From the cell containing the given text, extract its center point as (X, Y) coordinate. 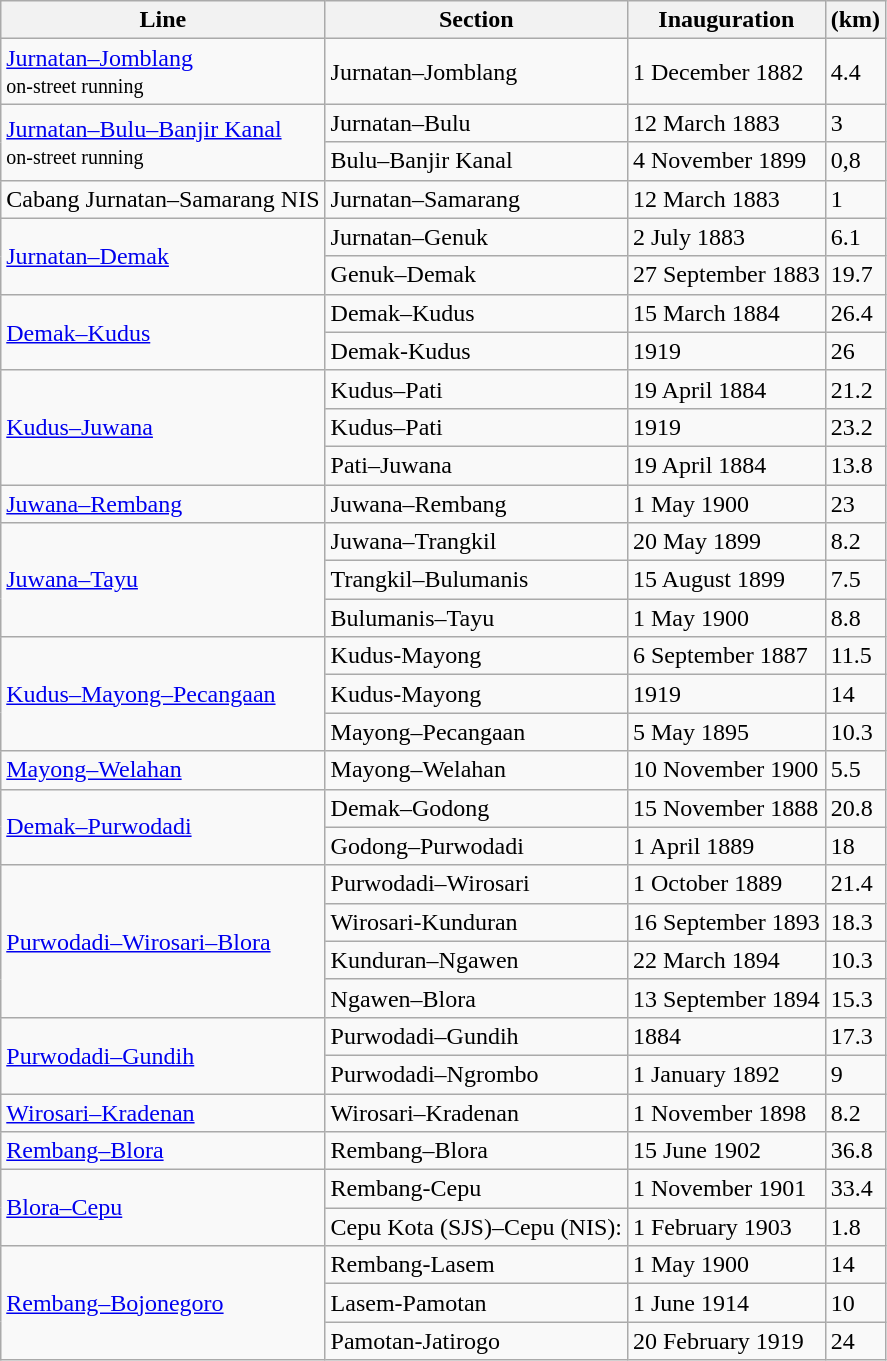
Jurnatan–Bulu–Banjir Kanalon-street running (163, 142)
Demak-Kudus (476, 351)
Jurnatan–Samarang (476, 199)
4.4 (855, 72)
Kudus–Juwana (163, 427)
13 September 1894 (726, 998)
1 April 1889 (726, 846)
Rembang-Cepu (476, 1189)
1 February 1903 (726, 1227)
Bulumanis–Tayu (476, 618)
1.8 (855, 1227)
23 (855, 503)
27 September 1883 (726, 275)
9 (855, 1074)
20 May 1899 (726, 542)
17.3 (855, 1036)
Kunduran–Ngawen (476, 960)
Jurnatan–Genuk (476, 237)
18.3 (855, 922)
1884 (726, 1036)
36.8 (855, 1151)
1 October 1889 (726, 884)
1 November 1901 (726, 1189)
10 (855, 1303)
13.8 (855, 465)
7.5 (855, 580)
Rembang-Lasem (476, 1265)
15 June 1902 (726, 1151)
(km) (855, 20)
10 November 1900 (726, 770)
21.2 (855, 389)
Demak–Godong (476, 808)
Jurnatan–Demak (163, 256)
Mayong–Pecangaan (476, 732)
Line (163, 20)
23.2 (855, 427)
Juwana–Tayu (163, 580)
1 November 1898 (726, 1113)
1 December 1882 (726, 72)
2 July 1883 (726, 237)
5.5 (855, 770)
Wirosari-Kunduran (476, 922)
26.4 (855, 313)
Bulu–Banjir Kanal (476, 161)
3 (855, 123)
Purwodadi–Wirosari (476, 884)
Inauguration (726, 20)
Blora–Cepu (163, 1208)
19.7 (855, 275)
5 May 1895 (726, 732)
6 September 1887 (726, 656)
15 March 1884 (726, 313)
1 (855, 199)
24 (855, 1341)
Genuk–Demak (476, 275)
20 February 1919 (726, 1341)
1 June 1914 (726, 1303)
Juwana–Trangkil (476, 542)
Cabang Jurnatan–Samarang NIS (163, 199)
Jurnatan–Jomblang (476, 72)
11.5 (855, 656)
4 November 1899 (726, 161)
15.3 (855, 998)
Section (476, 20)
8.8 (855, 618)
Kudus–Mayong–Pecangaan (163, 694)
Purwodadi–Ngrombo (476, 1074)
Trangkil–Bulumanis (476, 580)
Purwodadi–Wirosari–Blora (163, 941)
0,8 (855, 161)
Cepu Kota (SJS)–Cepu (NIS): (476, 1227)
16 September 1893 (726, 922)
Jurnatan–Bulu (476, 123)
21.4 (855, 884)
20.8 (855, 808)
Pati–Juwana (476, 465)
Godong–Purwodadi (476, 846)
15 August 1899 (726, 580)
26 (855, 351)
22 March 1894 (726, 960)
15 November 1888 (726, 808)
Demak–Purwodadi (163, 827)
Jurnatan–Jomblangon-street running (163, 72)
Pamotan-Jatirogo (476, 1341)
6.1 (855, 237)
18 (855, 846)
1 January 1892 (726, 1074)
33.4 (855, 1189)
Rembang–Bojonegoro (163, 1303)
Lasem-Pamotan (476, 1303)
Ngawen–Blora (476, 998)
